Provide the [x, y] coordinate of the cell's center where the given text is located.  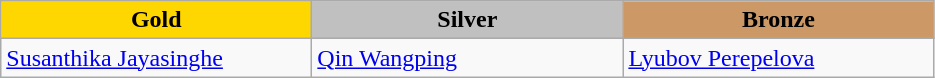
Qin Wangping [468, 58]
Lyubov Perepelova [778, 58]
Gold [156, 20]
Bronze [778, 20]
Susanthika Jayasinghe [156, 58]
Silver [468, 20]
